Find where the given text appears and provide that cell's center as (x, y) coordinate. 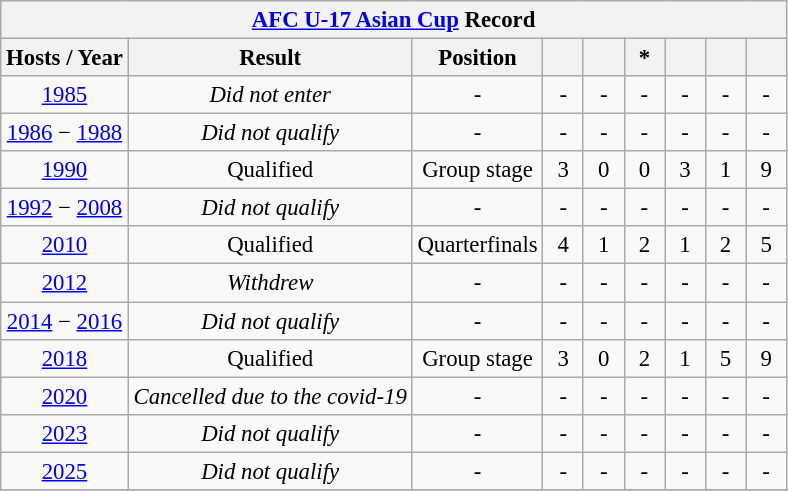
1986 − 1988 (64, 133)
4 (564, 245)
2020 (64, 396)
Hosts / Year (64, 58)
AFC U-17 Asian Cup Record (394, 20)
2018 (64, 358)
1990 (64, 170)
Withdrew (270, 283)
2012 (64, 283)
1985 (64, 95)
2010 (64, 245)
Quarterfinals (478, 245)
Did not enter (270, 95)
* (644, 58)
2025 (64, 471)
2023 (64, 433)
2014 − 2016 (64, 321)
Cancelled due to the covid-19 (270, 396)
Result (270, 58)
1992 − 2008 (64, 208)
Position (478, 58)
